Return (X, Y) of the center of cell containing provided text 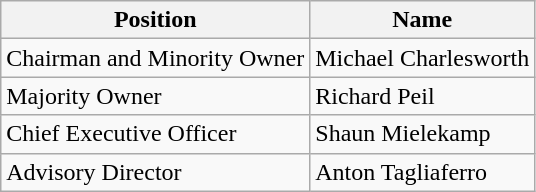
Michael Charlesworth (422, 58)
Position (156, 20)
Richard Peil (422, 96)
Name (422, 20)
Anton Tagliaferro (422, 172)
Advisory Director (156, 172)
Chief Executive Officer (156, 134)
Chairman and Minority Owner (156, 58)
Shaun Mielekamp (422, 134)
Majority Owner (156, 96)
